Locate the cell with the specified text and output its [x, y] center coordinate. 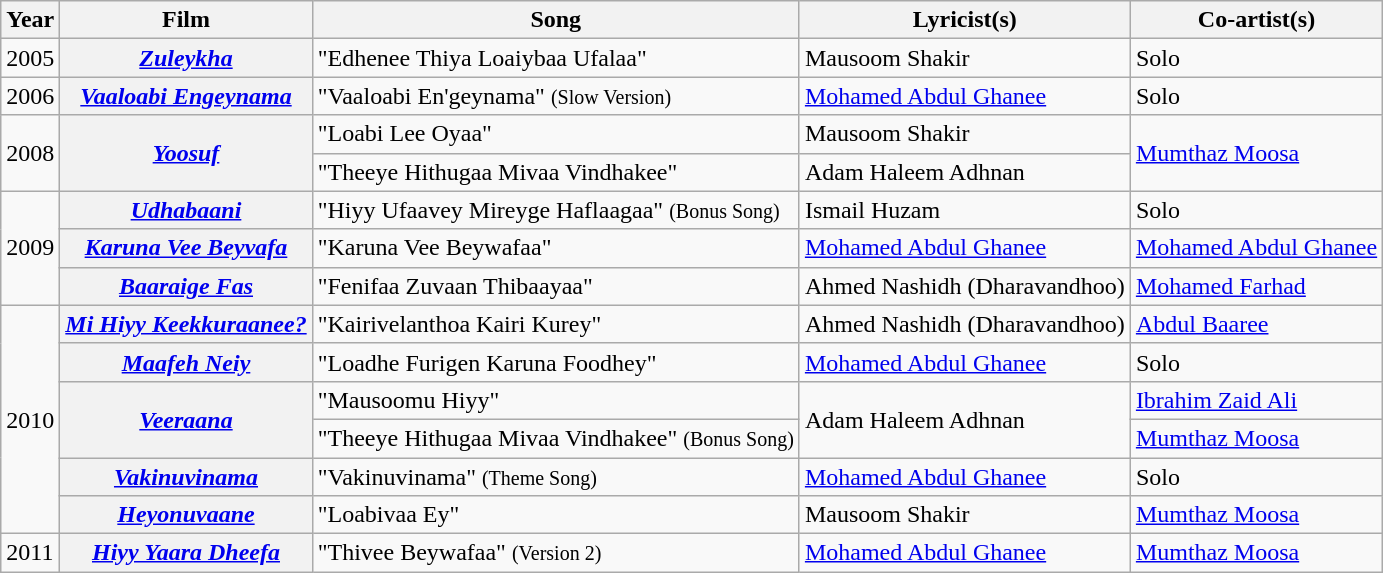
Mohamed Farhad [1256, 286]
"Vakinuvinama" (Theme Song) [556, 477]
Film [186, 20]
Mi Hiyy Keekkuraanee? [186, 324]
"Loabi Lee Oyaa" [556, 134]
Lyricist(s) [964, 20]
Baaraige Fas [186, 286]
Maafeh Neiy [186, 362]
"Vaaloabi En'geynama" (Slow Version) [556, 96]
Ibrahim Zaid Ali [1256, 400]
"Thivee Beywafaa" (Version 2) [556, 553]
2006 [30, 96]
"Mausoomu Hiyy" [556, 400]
Vakinuvinama [186, 477]
Karuna Vee Beyvafa [186, 248]
2009 [30, 248]
2005 [30, 58]
Veeraana [186, 419]
"Karuna Vee Beywafaa" [556, 248]
Year [30, 20]
Song [556, 20]
Zuleykha [186, 58]
2010 [30, 419]
Vaaloabi Engeynama [186, 96]
Heyonuvaane [186, 515]
2011 [30, 553]
"Kairivelanthoa Kairi Kurey" [556, 324]
Yoosuf [186, 153]
"Theeye Hithugaa Mivaa Vindhakee" (Bonus Song) [556, 438]
Ismail Huzam [964, 210]
"Hiyy Ufaavey Mireyge Haflaagaa" (Bonus Song) [556, 210]
"Loadhe Furigen Karuna Foodhey" [556, 362]
Co-artist(s) [1256, 20]
"Loabivaa Ey" [556, 515]
"Fenifaa Zuvaan Thibaayaa" [556, 286]
Abdul Baaree [1256, 324]
Udhabaani [186, 210]
2008 [30, 153]
"Edhenee Thiya Loaiybaa Ufalaa" [556, 58]
"Theeye Hithugaa Mivaa Vindhakee" [556, 172]
Hiyy Yaara Dheefa [186, 553]
